From the cell containing the given text, extract its center point as [x, y] coordinate. 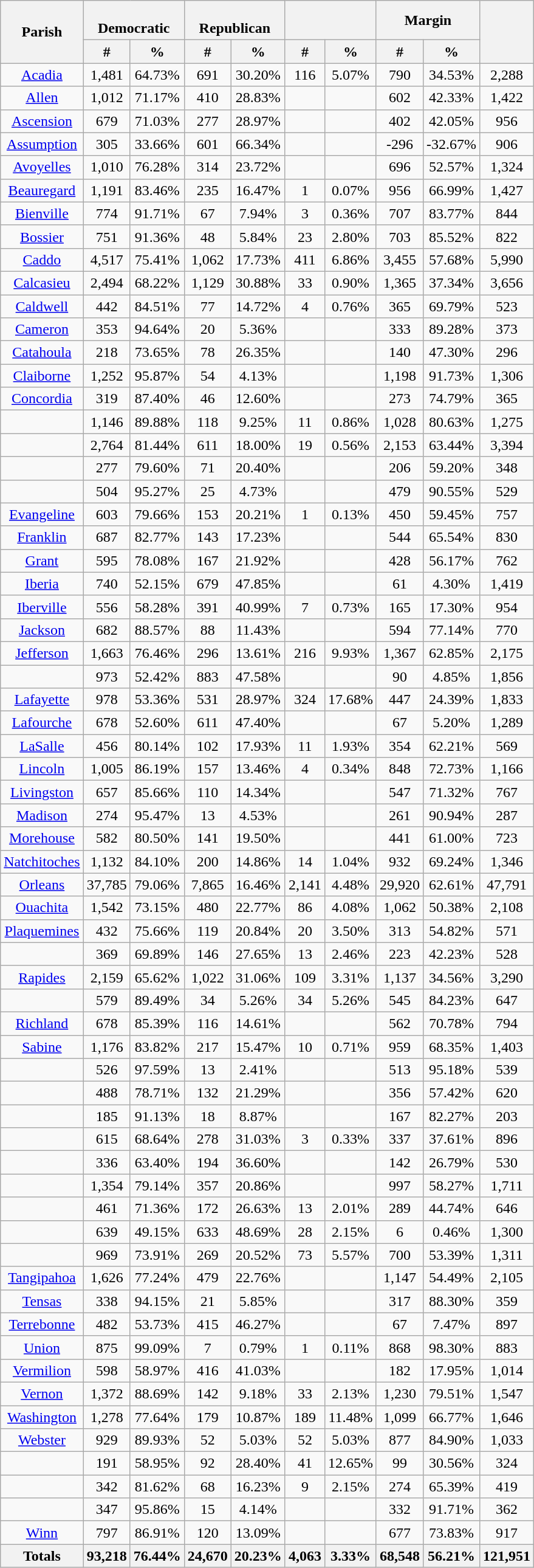
1,012 [107, 98]
14 [305, 862]
1,711 [507, 1186]
69.24% [452, 862]
79.51% [452, 1394]
153 [208, 514]
20.86% [258, 1186]
48 [208, 237]
132 [208, 1093]
545 [400, 1000]
419 [507, 1487]
89.93% [157, 1440]
5.07% [350, 75]
332 [400, 1510]
52.60% [157, 723]
54 [208, 376]
529 [507, 491]
0.07% [350, 190]
85.52% [452, 237]
Caddo [42, 260]
84.90% [452, 1440]
1,137 [400, 977]
348 [507, 468]
119 [208, 931]
Democratic [134, 21]
99 [400, 1463]
27.65% [258, 954]
1,010 [107, 167]
0.86% [350, 422]
37.61% [452, 1139]
85.66% [157, 792]
Jackson [42, 630]
1,230 [400, 1394]
110 [208, 792]
165 [400, 607]
Sabine [42, 1046]
216 [305, 653]
57.68% [452, 260]
1,166 [507, 769]
973 [107, 677]
53.36% [157, 700]
94.15% [157, 1301]
69.89% [157, 954]
Cameron [42, 330]
359 [507, 1301]
102 [208, 746]
1,833 [507, 700]
428 [400, 561]
15 [208, 1510]
14.34% [258, 792]
LaSalle [42, 746]
289 [400, 1209]
76.28% [157, 167]
86.19% [157, 769]
767 [507, 792]
200 [208, 862]
89.49% [157, 1000]
203 [507, 1116]
62.61% [452, 885]
77 [208, 306]
29,920 [400, 885]
79.06% [157, 885]
336 [107, 1162]
0.56% [350, 445]
41.03% [258, 1370]
9 [305, 1487]
78.08% [157, 561]
Rapides [42, 977]
488 [107, 1093]
2.80% [350, 237]
1.93% [350, 746]
411 [305, 260]
691 [208, 75]
4,517 [107, 260]
62.85% [452, 653]
1,028 [400, 422]
143 [208, 537]
84.51% [157, 306]
416 [208, 1370]
34.53% [452, 75]
7,865 [208, 885]
523 [507, 306]
6.86% [350, 260]
73.91% [157, 1255]
71.32% [452, 792]
896 [507, 1139]
314 [208, 167]
82.27% [452, 1116]
21.29% [258, 1093]
40.99% [258, 607]
57.42% [452, 1093]
356 [400, 1093]
18 [208, 1116]
594 [400, 630]
-296 [400, 144]
86 [305, 908]
65.54% [452, 537]
91.36% [157, 237]
633 [208, 1232]
47,791 [507, 885]
1,147 [400, 1278]
13.46% [258, 769]
342 [107, 1487]
Bossier [42, 237]
66.77% [452, 1417]
Calcasieu [42, 283]
17.68% [350, 700]
602 [400, 98]
15.47% [258, 1046]
2.01% [350, 1209]
4,063 [305, 1556]
34.56% [452, 977]
22.76% [258, 1278]
73.15% [157, 908]
4.85% [452, 677]
Webster [42, 1440]
Caldwell [42, 306]
98.30% [452, 1347]
33.66% [157, 144]
7.47% [452, 1324]
1,427 [507, 190]
56.17% [452, 561]
42.05% [452, 121]
10 [305, 1046]
562 [400, 1023]
Lafayette [42, 700]
179 [208, 1417]
95.18% [452, 1070]
762 [507, 561]
357 [208, 1186]
78.71% [157, 1093]
4.08% [350, 908]
58.27% [452, 1186]
1.04% [350, 862]
85.39% [157, 1023]
75.41% [157, 260]
185 [107, 1116]
80.50% [157, 838]
504 [107, 491]
20.23% [258, 1556]
73.83% [452, 1533]
3.33% [350, 1556]
194 [208, 1162]
12.60% [258, 399]
Richland [42, 1023]
Parish [42, 32]
273 [400, 399]
Tensas [42, 1301]
1,354 [107, 1186]
278 [208, 1139]
53.73% [157, 1324]
20.52% [258, 1255]
1,033 [507, 1440]
347 [107, 1510]
929 [107, 1440]
Iberia [42, 584]
22.77% [258, 908]
Concordia [42, 399]
5,990 [507, 260]
1,005 [107, 769]
969 [107, 1255]
Union [42, 1347]
59.45% [452, 514]
Republican [234, 21]
1,252 [107, 376]
740 [107, 584]
3,394 [507, 445]
63.40% [157, 1162]
774 [107, 213]
461 [107, 1209]
78 [208, 353]
0.71% [350, 1046]
402 [400, 121]
19.50% [258, 838]
5.20% [452, 723]
530 [507, 1162]
68,548 [400, 1556]
84.10% [157, 862]
94.64% [157, 330]
0.73% [350, 607]
18.00% [258, 445]
23 [305, 237]
89.28% [452, 330]
42.23% [452, 954]
Vernon [42, 1394]
30.20% [258, 75]
1,324 [507, 167]
95.47% [157, 815]
3,455 [400, 260]
71.17% [157, 98]
68 [208, 1487]
601 [208, 144]
822 [507, 237]
480 [208, 908]
Beauregard [42, 190]
95.27% [157, 491]
73 [305, 1255]
99.09% [157, 1347]
1,856 [507, 677]
353 [107, 330]
146 [208, 954]
0.11% [350, 1347]
442 [107, 306]
121,951 [507, 1556]
52.42% [157, 677]
88 [208, 630]
93,218 [107, 1556]
47.40% [258, 723]
615 [107, 1139]
20.84% [258, 931]
92 [208, 1463]
582 [107, 838]
172 [208, 1209]
25 [208, 491]
Natchitoches [42, 862]
2,153 [400, 445]
12.65% [350, 1463]
4.13% [258, 376]
Grant [42, 561]
3,290 [507, 977]
1,403 [507, 1046]
1,547 [507, 1394]
Iberville [42, 607]
513 [400, 1070]
88.30% [452, 1301]
Claiborne [42, 376]
28 [305, 1232]
217 [208, 1046]
391 [208, 607]
362 [507, 1510]
Catahoula [42, 353]
4.53% [258, 815]
58.97% [157, 1370]
Terrebonne [42, 1324]
2,288 [507, 75]
620 [507, 1093]
52.15% [157, 584]
62.21% [452, 746]
77.24% [157, 1278]
954 [507, 607]
88.57% [157, 630]
70.78% [452, 1023]
Madison [42, 815]
61 [400, 584]
Franklin [42, 537]
830 [507, 537]
3.50% [350, 931]
1,146 [107, 422]
2.13% [350, 1394]
1,372 [107, 1394]
Tangipahoa [42, 1278]
83.82% [157, 1046]
456 [107, 746]
16.46% [258, 885]
44.74% [452, 1209]
415 [208, 1324]
218 [107, 353]
91.73% [452, 376]
13.09% [258, 1533]
120 [208, 1533]
305 [107, 144]
1,129 [208, 283]
0.33% [350, 1139]
86.91% [157, 1533]
0.46% [452, 1232]
447 [400, 700]
1,132 [107, 862]
2.41% [258, 1070]
1,191 [107, 190]
191 [107, 1463]
Ouachita [42, 908]
269 [208, 1255]
80.14% [157, 746]
90.94% [452, 815]
77.64% [157, 1417]
58.28% [157, 607]
14.86% [258, 862]
848 [400, 769]
2,141 [305, 885]
81.62% [157, 1487]
1,346 [507, 862]
17.23% [258, 537]
9.93% [350, 653]
26.63% [258, 1209]
21.92% [258, 561]
75.66% [157, 931]
790 [400, 75]
26.35% [258, 353]
2,105 [507, 1278]
30.56% [452, 1463]
1,646 [507, 1417]
682 [107, 630]
313 [400, 931]
2,175 [507, 653]
182 [400, 1370]
5.85% [258, 1301]
261 [400, 815]
Bienville [42, 213]
Ascension [42, 121]
1,542 [107, 908]
65.62% [157, 977]
595 [107, 561]
906 [507, 144]
1,365 [400, 283]
48.69% [258, 1232]
Avoyelles [42, 167]
287 [507, 815]
11.48% [350, 1417]
10.87% [258, 1417]
47.30% [452, 353]
0.76% [350, 306]
66.34% [258, 144]
598 [107, 1370]
4.30% [452, 584]
410 [208, 98]
74.79% [452, 399]
707 [400, 213]
79.66% [157, 514]
1,198 [400, 376]
9.25% [258, 422]
5.84% [258, 237]
1,422 [507, 98]
959 [400, 1046]
700 [400, 1255]
Orleans [42, 885]
603 [107, 514]
82.77% [157, 537]
978 [107, 700]
36.60% [258, 1162]
4.48% [350, 885]
71.03% [157, 121]
997 [400, 1186]
157 [208, 769]
66.99% [452, 190]
37.34% [452, 283]
751 [107, 237]
1,014 [507, 1370]
1,663 [107, 653]
703 [400, 237]
450 [400, 514]
69.79% [452, 306]
369 [107, 954]
90.55% [452, 491]
877 [400, 1440]
337 [400, 1139]
31.06% [258, 977]
54.82% [452, 931]
83.77% [452, 213]
47.85% [258, 584]
3,656 [507, 283]
4.73% [258, 491]
16.23% [258, 1487]
338 [107, 1301]
539 [507, 1070]
Margin [428, 21]
647 [507, 1000]
526 [107, 1070]
2,494 [107, 283]
81.44% [157, 445]
432 [107, 931]
0.90% [350, 283]
Jefferson [42, 653]
757 [507, 514]
8.87% [258, 1116]
91.13% [157, 1116]
687 [107, 537]
79.14% [157, 1186]
53.39% [452, 1255]
17.95% [452, 1370]
354 [400, 746]
531 [208, 700]
639 [107, 1232]
1,289 [507, 723]
223 [400, 954]
657 [107, 792]
20.21% [258, 514]
76.44% [157, 1556]
89.88% [157, 422]
47.58% [258, 677]
797 [107, 1533]
1,306 [507, 376]
63.44% [452, 445]
677 [400, 1533]
41 [305, 1463]
569 [507, 746]
-32.67% [452, 144]
95.87% [157, 376]
68.35% [452, 1046]
Lincoln [42, 769]
97.59% [157, 1070]
1,300 [507, 1232]
118 [208, 422]
140 [400, 353]
Vermilion [42, 1370]
37,785 [107, 885]
84.23% [452, 1000]
46 [208, 399]
723 [507, 838]
28.40% [258, 1463]
4.14% [258, 1510]
71 [208, 468]
56.21% [452, 1556]
547 [400, 792]
14.72% [258, 306]
875 [107, 1347]
30.88% [258, 283]
897 [507, 1324]
141 [208, 838]
73.65% [157, 353]
31.03% [258, 1139]
65.39% [452, 1487]
0.36% [350, 213]
2.46% [350, 954]
13.61% [258, 653]
1,176 [107, 1046]
770 [507, 630]
868 [400, 1347]
54.49% [452, 1278]
1,311 [507, 1255]
0.79% [258, 1347]
50.38% [452, 908]
59.20% [452, 468]
1,099 [400, 1417]
42.33% [452, 98]
1,419 [507, 584]
58.95% [157, 1463]
68.64% [157, 1139]
2,159 [107, 977]
917 [507, 1533]
556 [107, 607]
5.57% [350, 1255]
646 [507, 1209]
5.36% [258, 330]
932 [400, 862]
544 [400, 537]
794 [507, 1023]
95.86% [157, 1510]
16.47% [258, 190]
64.73% [157, 75]
83.46% [157, 190]
71.36% [157, 1209]
20.40% [258, 468]
61.00% [452, 838]
1,626 [107, 1278]
319 [107, 399]
79.60% [157, 468]
235 [208, 190]
87.40% [157, 399]
Assumption [42, 144]
88.69% [157, 1394]
2,108 [507, 908]
1,022 [208, 977]
333 [400, 330]
26.79% [452, 1162]
23.72% [258, 167]
49.15% [157, 1232]
77.14% [452, 630]
24.39% [452, 700]
317 [400, 1301]
1,481 [107, 75]
Lafourche [42, 723]
21 [208, 1301]
90 [400, 677]
206 [400, 468]
189 [305, 1417]
3.31% [350, 977]
28.83% [258, 98]
Evangeline [42, 514]
Washington [42, 1417]
0.34% [350, 769]
2,764 [107, 445]
373 [507, 330]
46.27% [258, 1324]
0.13% [350, 514]
441 [400, 838]
696 [400, 167]
482 [107, 1324]
68.22% [157, 283]
109 [305, 977]
17.93% [258, 746]
76.46% [157, 653]
571 [507, 931]
Allen [42, 98]
11.43% [258, 630]
80.63% [452, 422]
6 [400, 1232]
1,367 [400, 653]
1,278 [107, 1417]
Livingston [42, 792]
Morehouse [42, 838]
17.73% [258, 260]
52.57% [452, 167]
19 [305, 445]
9.18% [258, 1394]
Totals [42, 1556]
17.30% [452, 607]
14.61% [258, 1023]
Acadia [42, 75]
Winn [42, 1533]
7.94% [258, 213]
528 [507, 954]
1,275 [507, 422]
579 [107, 1000]
Plaquemines [42, 931]
72.73% [452, 769]
844 [507, 213]
24,670 [208, 1556]
